Search for the cell housing the specified text and yield its [x, y] center coordinate. 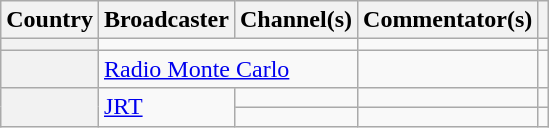
Country [50, 20]
JRT [166, 107]
Commentator(s) [448, 20]
Broadcaster [166, 20]
Channel(s) [296, 20]
Radio Monte Carlo [228, 69]
